Pinpoint the cell where the given text exists, returning its [x, y] midpoint coordinate. 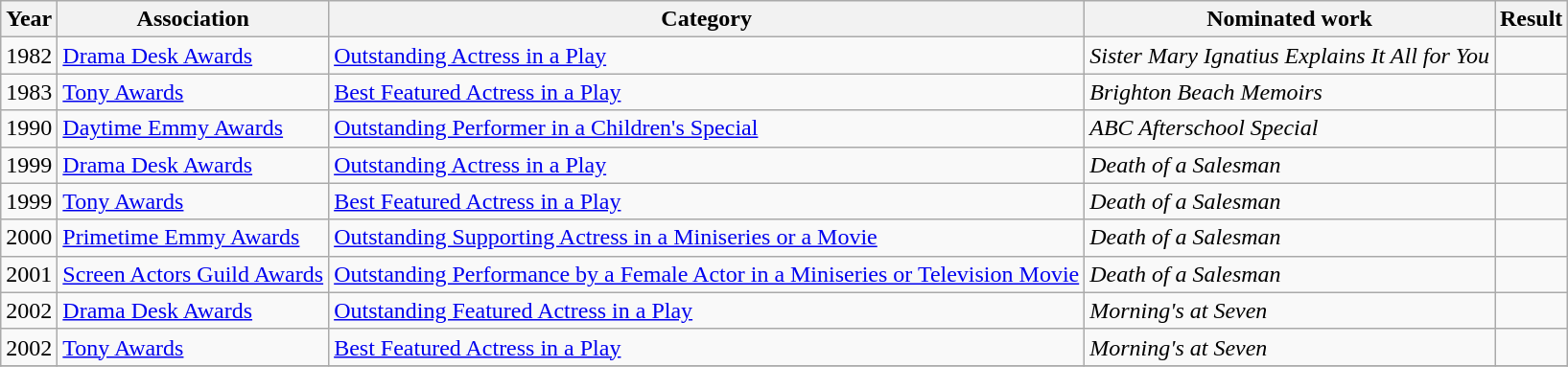
Outstanding Performer in a Children's Special [707, 128]
Result [1531, 19]
2000 [29, 238]
Outstanding Supporting Actress in a Miniseries or a Movie [707, 238]
1982 [29, 56]
Screen Actors Guild Awards [194, 274]
1983 [29, 92]
Nominated work [1290, 19]
Category [707, 19]
Brighton Beach Memoirs [1290, 92]
Primetime Emmy Awards [194, 238]
Year [29, 19]
Outstanding Featured Actress in a Play [707, 310]
Daytime Emmy Awards [194, 128]
ABC Afterschool Special [1290, 128]
Association [194, 19]
Sister Mary Ignatius Explains It All for You [1290, 56]
Outstanding Performance by a Female Actor in a Miniseries or Television Movie [707, 274]
1990 [29, 128]
2001 [29, 274]
